Identify which cell holds the provided text, then report its (X, Y) central coordinate. 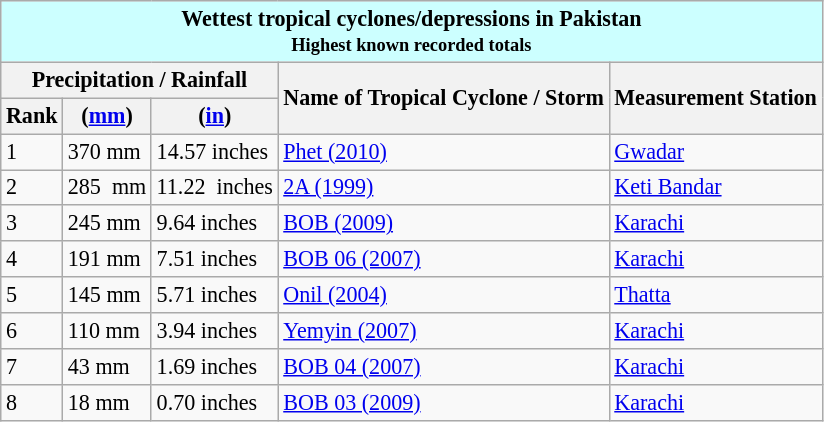
191 mm (108, 259)
7.51 inches (214, 259)
Phet (2010) (444, 151)
7 (32, 366)
110 mm (108, 330)
0.70 inches (214, 402)
1 (32, 151)
3.94 inches (214, 330)
4 (32, 259)
2 (32, 187)
5.71 inches (214, 295)
9.64 inches (214, 223)
6 (32, 330)
18 mm (108, 402)
43 mm (108, 366)
145 mm (108, 295)
5 (32, 295)
Name of Tropical Cyclone / Storm (444, 98)
1.69 inches (214, 366)
Thatta (716, 295)
(in) (214, 116)
Onil (2004) (444, 295)
2A (1999) (444, 187)
Wettest tropical cyclones/depressions in PakistanHighest known recorded totals (412, 30)
3 (32, 223)
Yemyin (2007) (444, 330)
8 (32, 402)
(mm) (108, 116)
Precipitation / Rainfall (140, 80)
370 mm (108, 151)
Gwadar (716, 151)
BOB 04 (2007) (444, 366)
Rank (32, 116)
11.22 inches (214, 187)
BOB 03 (2009) (444, 402)
14.57 inches (214, 151)
BOB 06 (2007) (444, 259)
Keti Bandar (716, 187)
285 mm (108, 187)
245 mm (108, 223)
Measurement Station (716, 98)
BOB (2009) (444, 223)
